Search for the cell housing the specified text and yield its (X, Y) center coordinate. 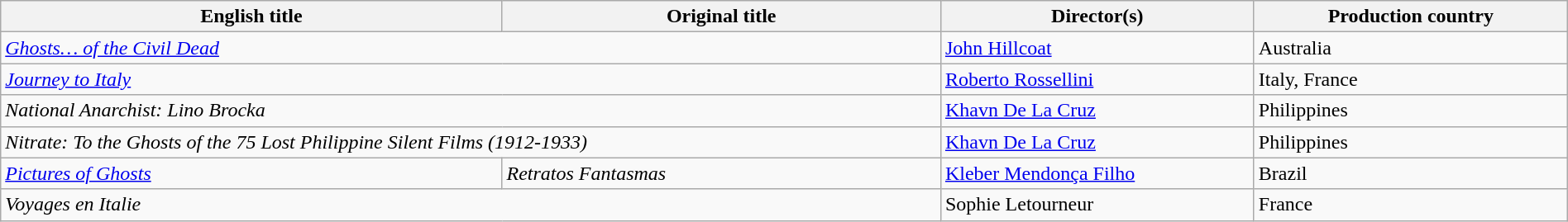
Nitrate: To the Ghosts of the 75 Lost Philippine Silent Films (1912-1933) (471, 142)
Ghosts… of the Civil Dead (471, 48)
Roberto Rossellini (1097, 79)
Director(s) (1097, 17)
Brazil (1411, 173)
Pictures of Ghosts (251, 173)
English title (251, 17)
Sophie Letourneur (1097, 205)
John Hillcoat (1097, 48)
Journey to Italy (471, 79)
National Anarchist: Lino Brocka (471, 111)
Australia (1411, 48)
Kleber Mendonça Filho (1097, 173)
Italy, France (1411, 79)
Production country (1411, 17)
Voyages en Italie (471, 205)
Retratos Fantasmas (721, 173)
France (1411, 205)
Original title (721, 17)
